Return the (X, Y) coordinate for the center point of the cell that contains the specified text.  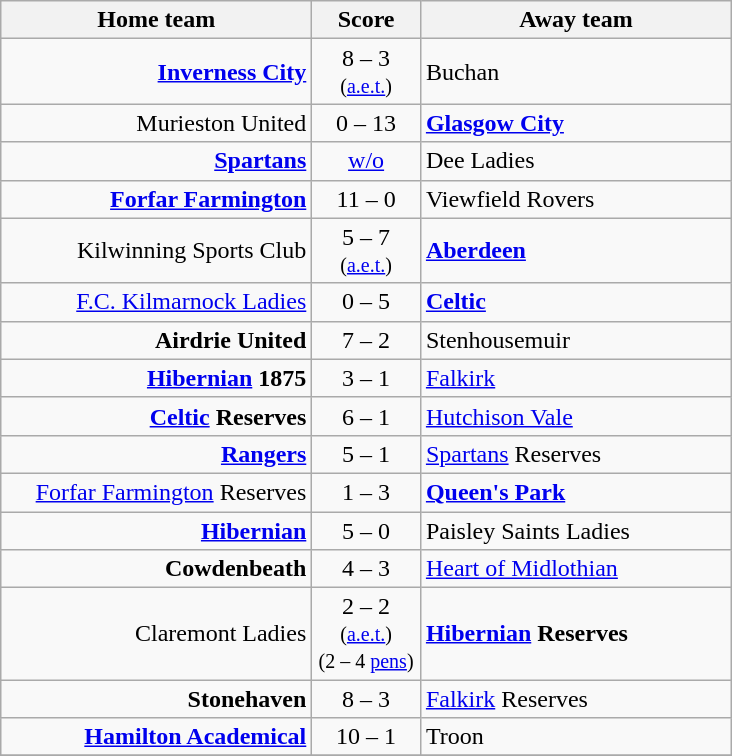
Celtic (576, 302)
Celtic Reserves (156, 416)
8 – 3 (a.e.t.) (366, 72)
Buchan (576, 72)
w/o (366, 161)
8 – 3 (366, 699)
Queen's Park (576, 492)
Aberdeen (576, 250)
10 – 1 (366, 737)
Away team (576, 20)
Glasgow City (576, 123)
Forfar Farmington Reserves (156, 492)
Airdrie United (156, 340)
6 – 1 (366, 416)
Home team (156, 20)
Spartans (156, 161)
0 – 13 (366, 123)
Dee Ladies (576, 161)
Rangers (156, 454)
Troon (576, 737)
Claremont Ladies (156, 634)
0 – 5 (366, 302)
Kilwinning Sports Club (156, 250)
11 – 0 (366, 199)
5 – 1 (366, 454)
Forfar Farmington (156, 199)
3 – 1 (366, 378)
Viewfield Rovers (576, 199)
Hibernian 1875 (156, 378)
Stenhousemuir (576, 340)
4 – 3 (366, 569)
7 – 2 (366, 340)
Paisley Saints Ladies (576, 531)
5 – 0 (366, 531)
Hibernian (156, 531)
Spartans Reserves (576, 454)
5 – 7 (a.e.t.) (366, 250)
2 – 2 (a.e.t.)(2 – 4 pens) (366, 634)
Hibernian Reserves (576, 634)
Heart of Midlothian (576, 569)
Stonehaven (156, 699)
1 – 3 (366, 492)
Score (366, 20)
Inverness City (156, 72)
Falkirk Reserves (576, 699)
Hamilton Academical (156, 737)
Falkirk (576, 378)
F.C. Kilmarnock Ladies (156, 302)
Cowdenbeath (156, 569)
Murieston United (156, 123)
Hutchison Vale (576, 416)
